Identify which cell holds the provided text, then report its [x, y] central coordinate. 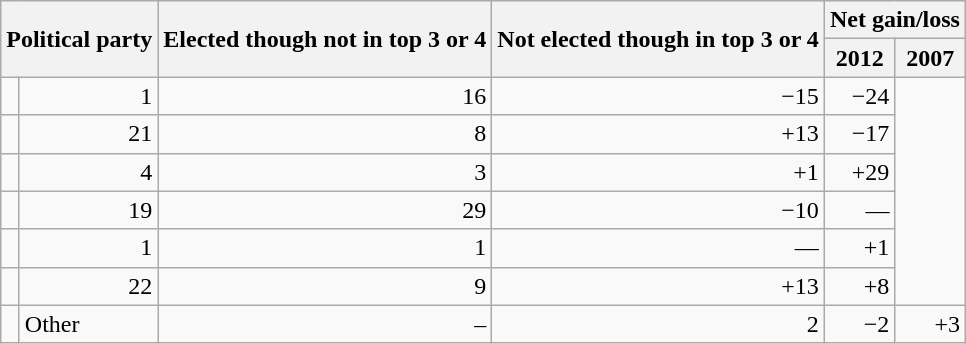
−24 [860, 96]
22 [88, 286]
21 [88, 134]
+29 [860, 172]
−2 [860, 324]
Not elected though in top 3 or 4 [658, 39]
+8 [860, 286]
19 [88, 210]
29 [325, 210]
16 [325, 96]
−10 [658, 210]
8 [325, 134]
Net gain/loss [894, 20]
3 [325, 172]
Political party [80, 39]
2012 [860, 58]
Elected though not in top 3 or 4 [325, 39]
+3 [930, 324]
9 [325, 286]
2007 [930, 58]
−17 [860, 134]
– [325, 324]
Other [88, 324]
2 [658, 324]
−15 [658, 96]
4 [88, 172]
